Extract the [x, y] coordinate from the center of the cell holding the provided text.  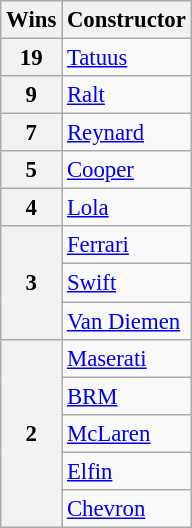
Van Diemen [127, 321]
Wins [32, 20]
4 [32, 208]
Chevron [127, 509]
3 [32, 282]
5 [32, 170]
BRM [127, 396]
Cooper [127, 170]
Swift [127, 283]
Ralt [127, 95]
Ferrari [127, 245]
Constructor [127, 20]
Tatuus [127, 58]
McLaren [127, 433]
19 [32, 58]
Maserati [127, 358]
9 [32, 95]
Elfin [127, 471]
2 [32, 433]
Lola [127, 208]
Reynard [127, 133]
7 [32, 133]
